Determine the [x, y] coordinate at the center of the cell enclosing the given text.  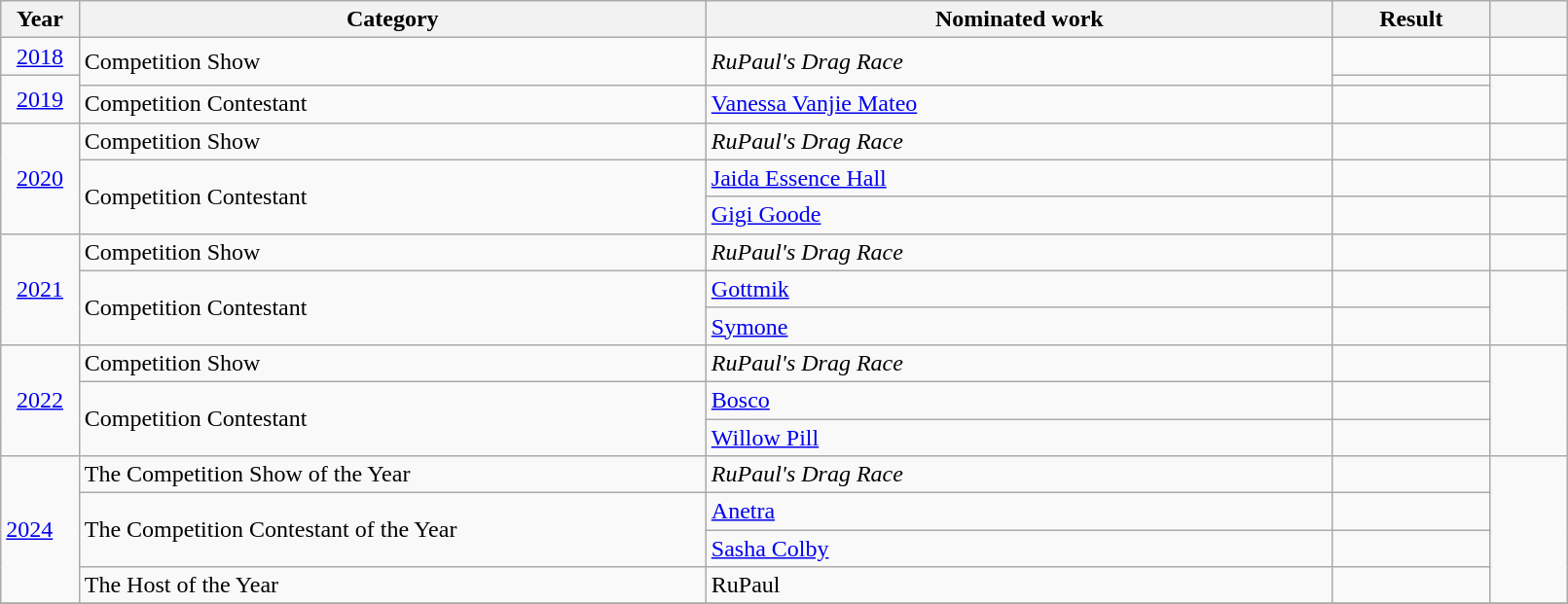
RuPaul [1019, 586]
Result [1411, 19]
Jaida Essence Hall [1019, 178]
Symone [1019, 326]
Bosco [1019, 400]
2021 [40, 289]
Nominated work [1019, 19]
2019 [40, 99]
The Competition Contestant of the Year [392, 530]
2024 [40, 530]
Vanessa Vanjie Mateo [1019, 104]
2020 [40, 178]
2018 [40, 56]
2022 [40, 400]
Anetra [1019, 512]
Gottmik [1019, 289]
The Competition Show of the Year [392, 475]
Willow Pill [1019, 437]
Gigi Goode [1019, 215]
Category [392, 19]
Sasha Colby [1019, 549]
The Host of the Year [392, 586]
Year [40, 19]
